Scan for the cell matching the given text and deliver its [x, y] coordinate at center. 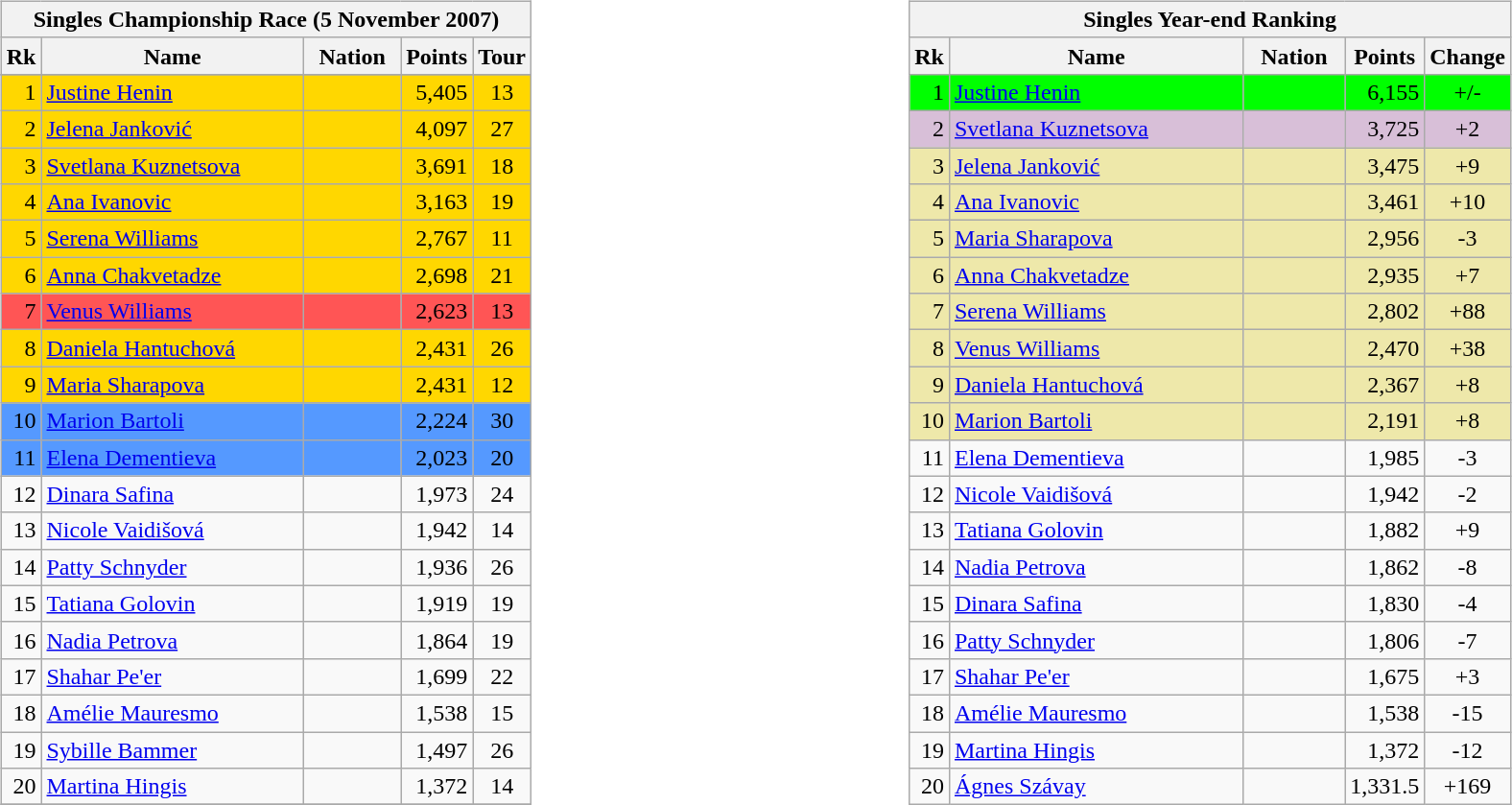
Ágnes Szávay [1096, 787]
-2 [1468, 494]
+3 [1468, 676]
1,331.5 [1385, 787]
4,097 [437, 129]
+2 [1468, 129]
1,864 [437, 640]
2,470 [1385, 348]
21 [503, 275]
+169 [1468, 787]
27 [503, 129]
24 [503, 494]
2,956 [1385, 239]
+7 [1468, 275]
Change [1468, 56]
1,882 [1385, 531]
3,461 [1385, 202]
Tour [503, 56]
22 [503, 676]
1,806 [1385, 640]
2,367 [1385, 385]
3,691 [437, 166]
-8 [1468, 567]
1,497 [437, 749]
-12 [1468, 749]
+/- [1468, 92]
1,862 [1385, 567]
Sybille Bammer [173, 749]
3,725 [1385, 129]
1,699 [437, 676]
1,830 [1385, 604]
1,985 [1385, 458]
Singles Year-end Ranking [1211, 19]
2,023 [437, 458]
+38 [1468, 348]
-15 [1468, 713]
5,405 [437, 92]
-7 [1468, 640]
2,802 [1385, 312]
2,191 [1385, 421]
1,675 [1385, 676]
Singles Championship Race (5 November 2007) [266, 19]
2,767 [437, 239]
+88 [1468, 312]
3,163 [437, 202]
2,698 [437, 275]
1,936 [437, 567]
2,935 [1385, 275]
6,155 [1385, 92]
1,919 [437, 604]
1,973 [437, 494]
2,623 [437, 312]
2,224 [437, 421]
-4 [1468, 604]
+10 [1468, 202]
30 [503, 421]
3,475 [1385, 166]
